Search for the cell housing the specified text and yield its [X, Y] center coordinate. 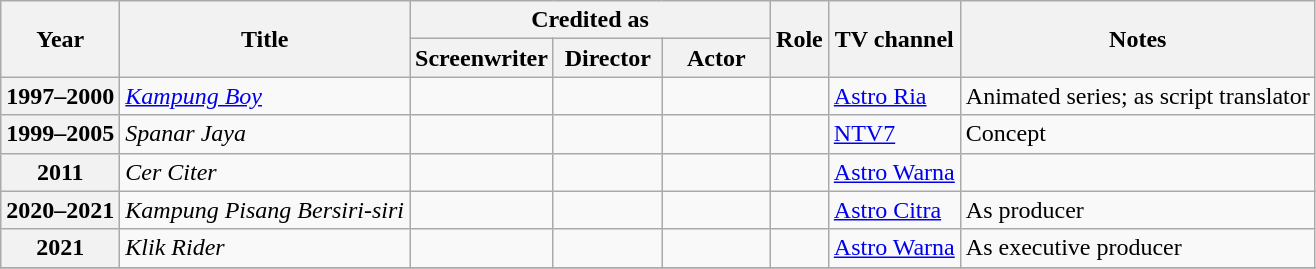
1997–2000 [60, 96]
Spanar Jaya [265, 134]
Kampung Pisang Bersiri-siri [265, 210]
Actor [716, 58]
Screenwriter [482, 58]
Kampung Boy [265, 96]
Animated series; as script translator [1138, 96]
Klik Rider [265, 248]
As producer [1138, 210]
2020–2021 [60, 210]
Year [60, 39]
Director [608, 58]
2011 [60, 172]
Concept [1138, 134]
Astro Ria [894, 96]
Title [265, 39]
TV channel [894, 39]
1999–2005 [60, 134]
2021 [60, 248]
Credited as [590, 20]
Astro Citra [894, 210]
Role [800, 39]
NTV7 [894, 134]
As executive producer [1138, 248]
Cer Citer [265, 172]
Notes [1138, 39]
